Output the [x, y] coordinate of the center of the cell containing the given text.  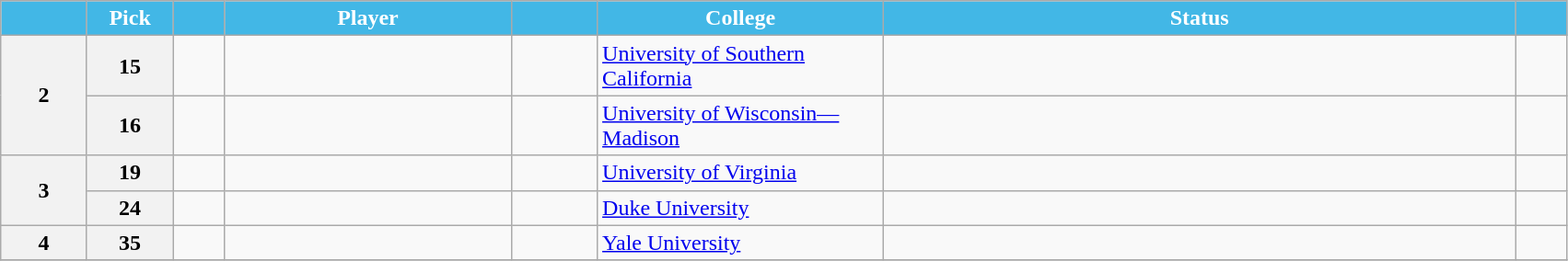
University of Wisconsin—Madison [740, 125]
Player [368, 18]
3 [44, 190]
Yale University [740, 243]
16 [130, 125]
35 [130, 243]
University of Virginia [740, 173]
University of Southern California [740, 66]
15 [130, 66]
24 [130, 208]
2 [44, 96]
Status [1200, 18]
College [740, 18]
Duke University [740, 208]
4 [44, 243]
19 [130, 173]
Pick [130, 18]
